For the text-containing cell, return its midpoint in (x, y) coordinate format. 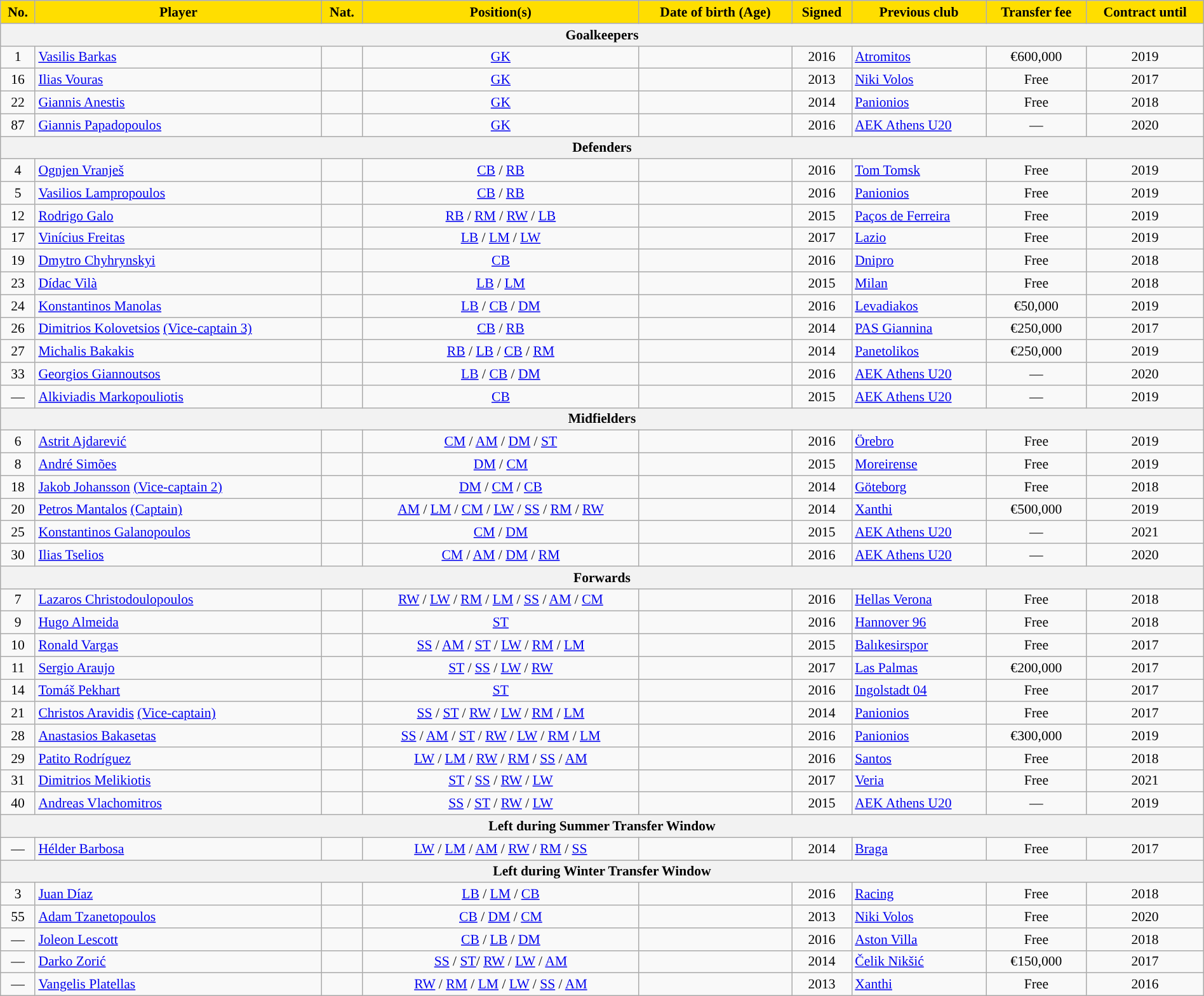
30 (18, 555)
LB / LM / CB (501, 894)
Sergio Araujo (178, 668)
SS / AM / ST / RW / LW / RM / LM (501, 736)
€150,000 (1036, 962)
4 (18, 171)
Contract until (1145, 12)
6 (18, 442)
€300,000 (1036, 736)
22 (18, 103)
16 (18, 80)
RW / RM / LM / LW / SS / AM (501, 985)
Christos Aravidis (Vice-captain) (178, 714)
18 (18, 487)
28 (18, 736)
Santos (919, 759)
LB / LM (501, 284)
23 (18, 284)
25 (18, 533)
AM / LM / CM / LW / SS / RM / RW (501, 510)
No. (18, 12)
Örebro (919, 442)
RB / LB / CB / RM (501, 352)
Jakob Johansson (Vice-captain 2) (178, 487)
Vasilios Lampropoulos (178, 193)
Balıkesirspor (919, 646)
Lazio (919, 238)
7 (18, 600)
Vinícius Freitas (178, 238)
€600,000 (1036, 57)
Konstantinos Galanopoulos (178, 533)
Juan Díaz (178, 894)
Michalis Bakakis (178, 352)
Dimitrios Melikiotis (178, 781)
Ilias Vouras (178, 80)
Dimitrios Kolovetsios (Vice-captain 3) (178, 329)
ST / SS / LW / RW (501, 668)
SS / ST/ RW / LW / AM (501, 962)
Left during Summer Transfer Window (602, 827)
Nat. (342, 12)
Previous club (919, 12)
26 (18, 329)
Hellas Verona (919, 600)
Dídac Vilà (178, 284)
Joleon Lescott (178, 940)
Panetolikos (919, 352)
33 (18, 374)
Milan (919, 284)
Ingolstadt 04 (919, 691)
Moreirense (919, 465)
55 (18, 917)
21 (18, 714)
Forwards (602, 578)
Alkiviadis Markopouliotis (178, 397)
40 (18, 804)
LW / LM / AM / RW / RM / SS (501, 849)
Hugo Almeida (178, 623)
Anastasios Bakasetas (178, 736)
CB / LB / DM (501, 940)
André Simões (178, 465)
87 (18, 125)
€200,000 (1036, 668)
CM / AM / DM / ST (501, 442)
Konstantinos Manolas (178, 306)
29 (18, 759)
Darko Zorić (178, 962)
Left during Winter Transfer Window (602, 872)
10 (18, 646)
Giannis Anestis (178, 103)
Ognjen Vranješ (178, 171)
Date of birth (Age) (715, 12)
Dnipro (919, 261)
Ronald Vargas (178, 646)
SS / ST / RW / LW / RM / LM (501, 714)
Petros Mantalos (Captain) (178, 510)
Tomáš Pekhart (178, 691)
Veria (919, 781)
CM / DM (501, 533)
9 (18, 623)
Hélder Barbosa (178, 849)
Vangelis Platellas (178, 985)
3 (18, 894)
Hannover 96 (919, 623)
CB / DM / CM (501, 917)
Astrit Ajdarević (178, 442)
12 (18, 216)
Dmytro Chyhrynskyi (178, 261)
ST / SS / RW / LW (501, 781)
Racing (919, 894)
Vasilis Barkas (178, 57)
Transfer fee (1036, 12)
Göteborg (919, 487)
Signed (822, 12)
LW / LM / RW / RM / SS / AM (501, 759)
31 (18, 781)
€50,000 (1036, 306)
Ilias Tselios (178, 555)
Patito Rodríguez (178, 759)
Position(s) (501, 12)
17 (18, 238)
14 (18, 691)
11 (18, 668)
RB / RM / RW / LB (501, 216)
DM / CM / CB (501, 487)
24 (18, 306)
Čelik Nikšić (919, 962)
Adam Tzanetopoulos (178, 917)
RW / LW / RM / LM / SS / AM / CM (501, 600)
Andreas Vlachomitros (178, 804)
LB / LM / LW (501, 238)
Giannis Papadopoulos (178, 125)
Braga (919, 849)
8 (18, 465)
Rodrigo Galo (178, 216)
Las Palmas (919, 668)
Lazaros Christodoulopoulos (178, 600)
Georgios Giannoutsos (178, 374)
19 (18, 261)
DM / CM (501, 465)
1 (18, 57)
20 (18, 510)
Aston Villa (919, 940)
SS / ST / RW / LW (501, 804)
SS / AM / ST / LW / RM / LM (501, 646)
Atromitos (919, 57)
Tom Tomsk (919, 171)
Player (178, 12)
27 (18, 352)
Paços de Ferreira (919, 216)
Defenders (602, 148)
Levadiakos (919, 306)
CM / AM / DM / RM (501, 555)
Goalkeepers (602, 35)
5 (18, 193)
€500,000 (1036, 510)
Midfielders (602, 419)
PAS Giannina (919, 329)
